Extract the (X, Y) coordinate from the center of the cell holding the provided text.  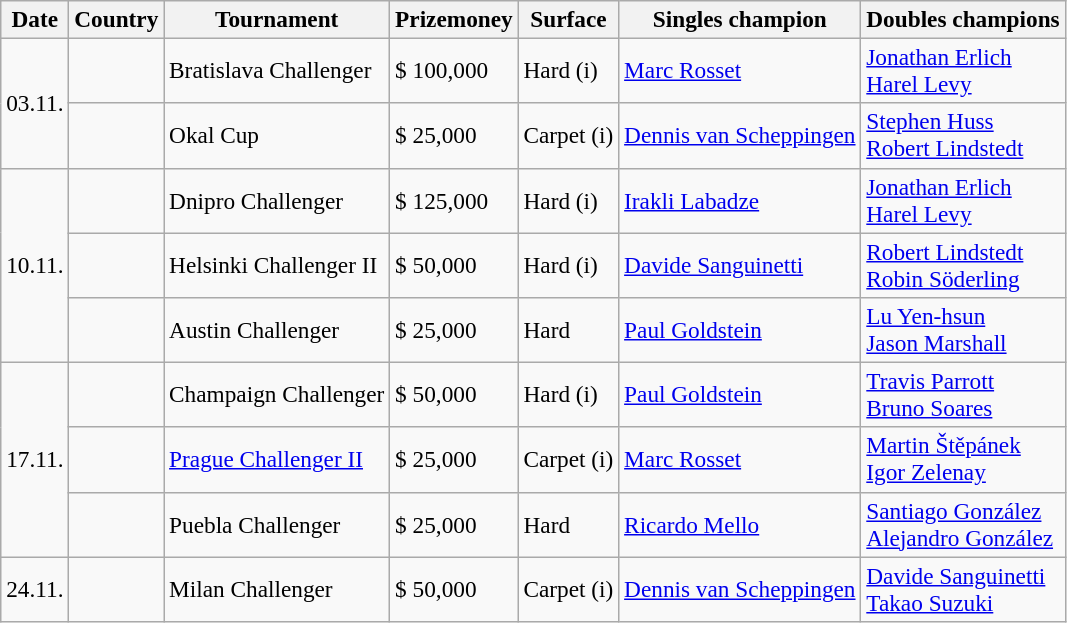
$ 125,000 (454, 200)
Helsinki Challenger II (277, 264)
Milan Challenger (277, 588)
Robert Lindstedt Robin Söderling (963, 264)
Davide Sanguinetti Takao Suzuki (963, 588)
Davide Sanguinetti (740, 264)
Travis Parrott Bruno Soares (963, 394)
17.11. (35, 459)
Country (116, 19)
Dnipro Challenger (277, 200)
Martin Štěpánek Igor Zelenay (963, 460)
Austin Challenger (277, 330)
Doubles champions (963, 19)
Lu Yen-hsun Jason Marshall (963, 330)
Surface (568, 19)
$ 100,000 (454, 70)
24.11. (35, 588)
Prizemoney (454, 19)
10.11. (35, 265)
Ricardo Mello (740, 524)
Champaign Challenger (277, 394)
Puebla Challenger (277, 524)
Singles champion (740, 19)
Okal Cup (277, 136)
Date (35, 19)
Tournament (277, 19)
Bratislava Challenger (277, 70)
Prague Challenger II (277, 460)
03.11. (35, 103)
Santiago González Alejandro González (963, 524)
Stephen Huss Robert Lindstedt (963, 136)
Irakli Labadze (740, 200)
